Search for the cell housing the specified text and yield its [X, Y] center coordinate. 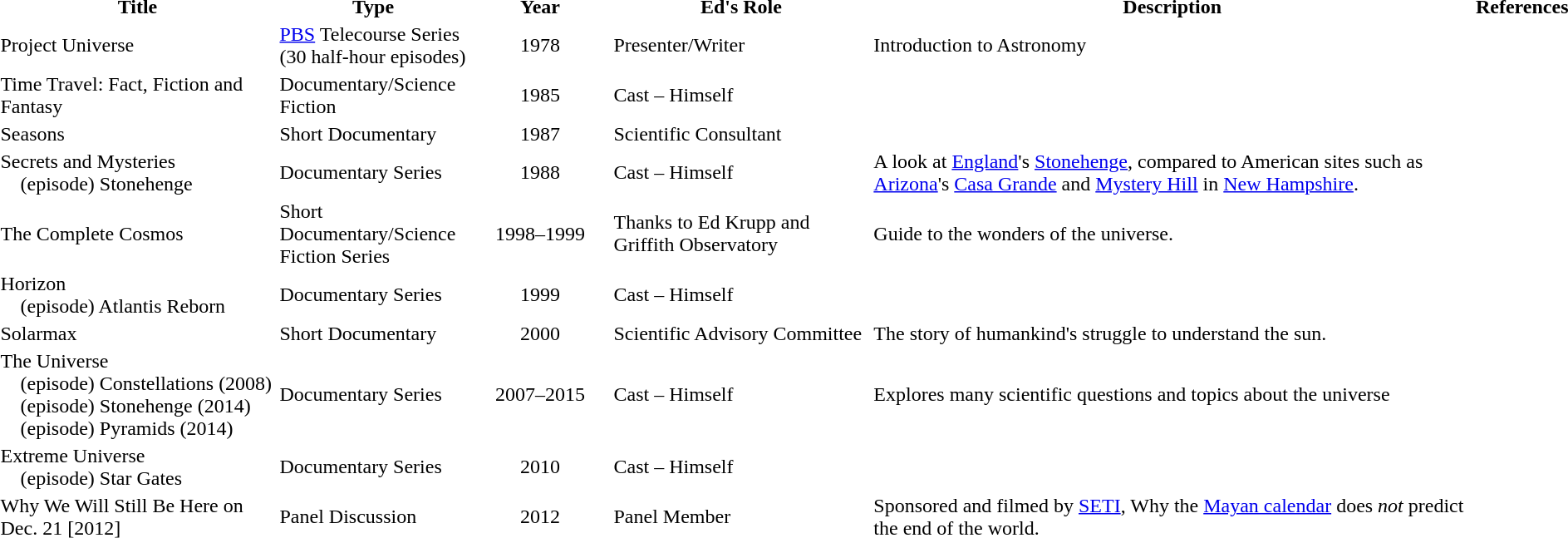
PBS Telecourse Series (30 half-hour episodes) [373, 45]
Scientific Consultant [741, 134]
2007–2015 [540, 394]
1988 [540, 173]
Guide to the wonders of the universe. [1172, 234]
Scientific Advisory Committee [741, 333]
2000 [540, 333]
The story of humankind's struggle to understand the sun. [1172, 333]
Presenter/Writer [741, 45]
Thanks to Ed Krupp and Griffith Observatory [741, 234]
2010 [540, 467]
1978 [540, 45]
1985 [540, 95]
Explores many scientific questions and topics about the universe [1172, 394]
1999 [540, 294]
1987 [540, 134]
Short Documentary/Science Fiction Series [373, 234]
1998–1999 [540, 234]
Documentary/Science Fiction [373, 95]
Introduction to Astronomy [1172, 45]
A look at England's Stonehenge, compared to American sites such as Arizona's Casa Grande and Mystery Hill in New Hampshire. [1172, 173]
